For the text-containing cell, return its midpoint in (x, y) coordinate format. 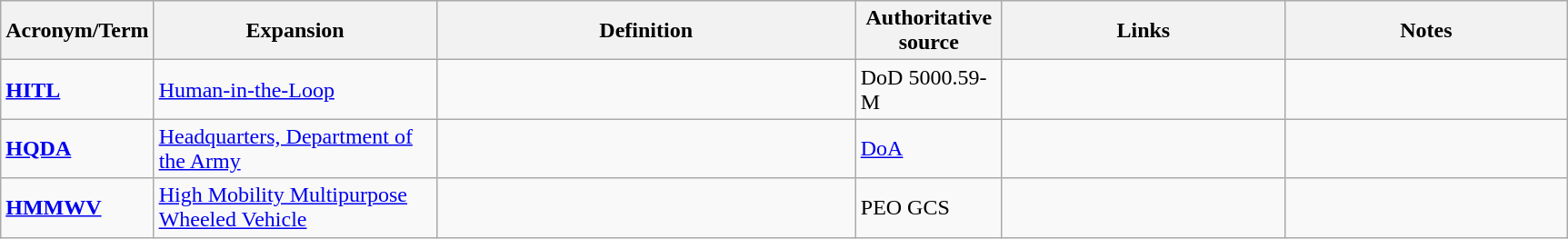
Definition (645, 31)
HQDA (77, 149)
Expansion (295, 31)
Acronym/Term (77, 31)
PEO GCS (929, 207)
DoA (929, 149)
Authoritative source (929, 31)
DoD 5000.59-M (929, 89)
Human-in-the-Loop (295, 89)
HMMWV (77, 207)
Links (1144, 31)
High Mobility Multipurpose Wheeled Vehicle (295, 207)
HITL (77, 89)
Headquarters, Department of the Army (295, 149)
Notes (1425, 31)
